Locate the cell with the specified text and output its [X, Y] center coordinate. 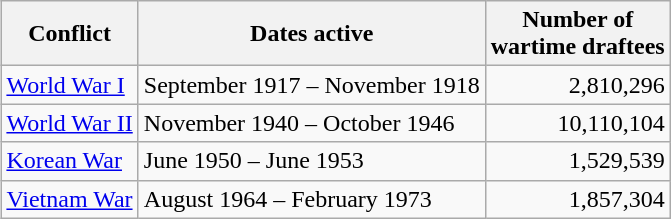
10,110,104 [578, 123]
Korean War [70, 161]
June 1950 – June 1953 [312, 161]
August 1964 – February 1973 [312, 199]
November 1940 – October 1946 [312, 123]
2,810,296 [578, 85]
Number ofwartime draftees [578, 34]
Vietnam War [70, 199]
1,857,304 [578, 199]
World War I [70, 85]
Dates active [312, 34]
Conflict [70, 34]
September 1917 – November 1918 [312, 85]
World War II [70, 123]
1,529,539 [578, 161]
